Return the [X, Y] coordinate for the center point of the cell that contains the specified text.  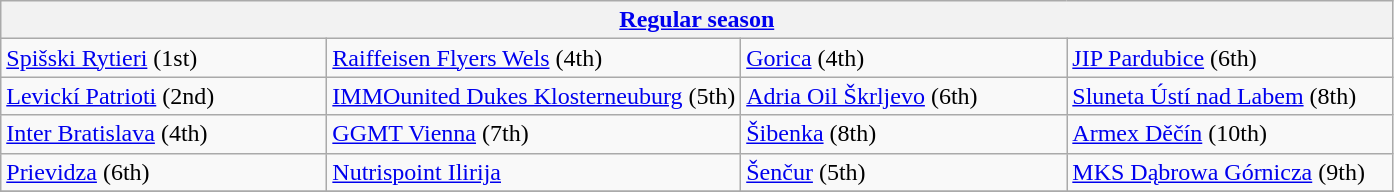
Šenčur (5th) [904, 172]
Sluneta Ústí nad Labem (8th) [1230, 96]
Inter Bratislava (4th) [164, 134]
Raiffeisen Flyers Wels (4th) [534, 58]
Adria Oil Škrljevo (6th) [904, 96]
MKS Dąbrowa Górnicza (9th) [1230, 172]
Gorica (4th) [904, 58]
JIP Pardubice (6th) [1230, 58]
Nutrispoint Ilirija [534, 172]
IMMOunited Dukes Klosterneuburg (5th) [534, 96]
GGMT Vienna (7th) [534, 134]
Armex Děčín (10th) [1230, 134]
Regular season [697, 20]
Šibenka (8th) [904, 134]
Prievidza (6th) [164, 172]
Levickí Patrioti (2nd) [164, 96]
Spišski Rytieri (1st) [164, 58]
